Provide the [X, Y] coordinate of the cell's center where the given text is located.  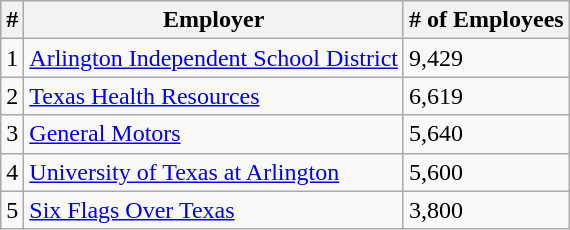
9,429 [486, 58]
University of Texas at Arlington [214, 172]
1 [12, 58]
4 [12, 172]
Six Flags Over Texas [214, 210]
Texas Health Resources [214, 96]
5,640 [486, 134]
3 [12, 134]
5,600 [486, 172]
General Motors [214, 134]
5 [12, 210]
3,800 [486, 210]
Arlington Independent School District [214, 58]
Employer [214, 20]
6,619 [486, 96]
2 [12, 96]
# of Employees [486, 20]
# [12, 20]
